Return [X, Y] of the center of cell containing provided text 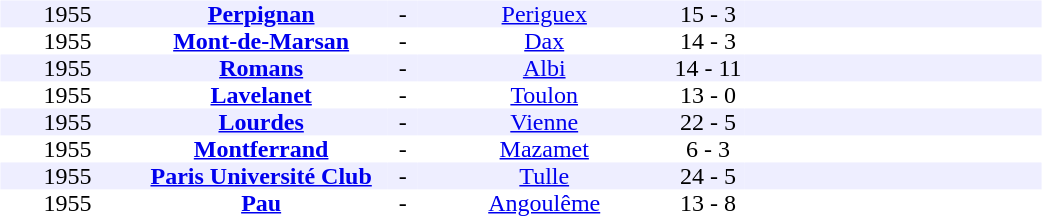
13 - 8 [708, 204]
13 - 0 [708, 96]
14 - 3 [708, 42]
Mont-de-Marsan [261, 42]
Pau [261, 204]
15 - 3 [708, 14]
Albi [544, 68]
24 - 5 [708, 176]
Lavelanet [261, 96]
Mazamet [544, 150]
Tulle [544, 176]
Angoulême [544, 204]
Toulon [544, 96]
Perpignan [261, 14]
Vienne [544, 122]
Montferrand [261, 150]
14 - 11 [708, 68]
Dax [544, 42]
Periguex [544, 14]
22 - 5 [708, 122]
Lourdes [261, 122]
Paris Université Club [261, 176]
Romans [261, 68]
6 - 3 [708, 150]
